For the text-containing cell, return its midpoint in (x, y) coordinate format. 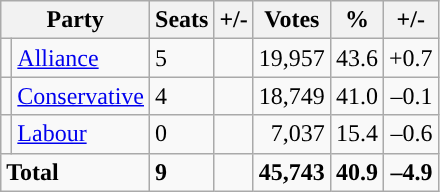
Seats (182, 20)
9 (182, 172)
18,749 (292, 96)
–0.1 (410, 96)
Labour (81, 134)
–0.6 (410, 134)
Party (76, 20)
40.9 (356, 172)
+0.7 (410, 58)
7,037 (292, 134)
43.6 (356, 58)
45,743 (292, 172)
41.0 (356, 96)
0 (182, 134)
4 (182, 96)
Votes (292, 20)
19,957 (292, 58)
15.4 (356, 134)
% (356, 20)
Total (76, 172)
Conservative (81, 96)
–4.9 (410, 172)
5 (182, 58)
Alliance (81, 58)
